Provide the (X, Y) coordinate of the cell's center where the given text is located.  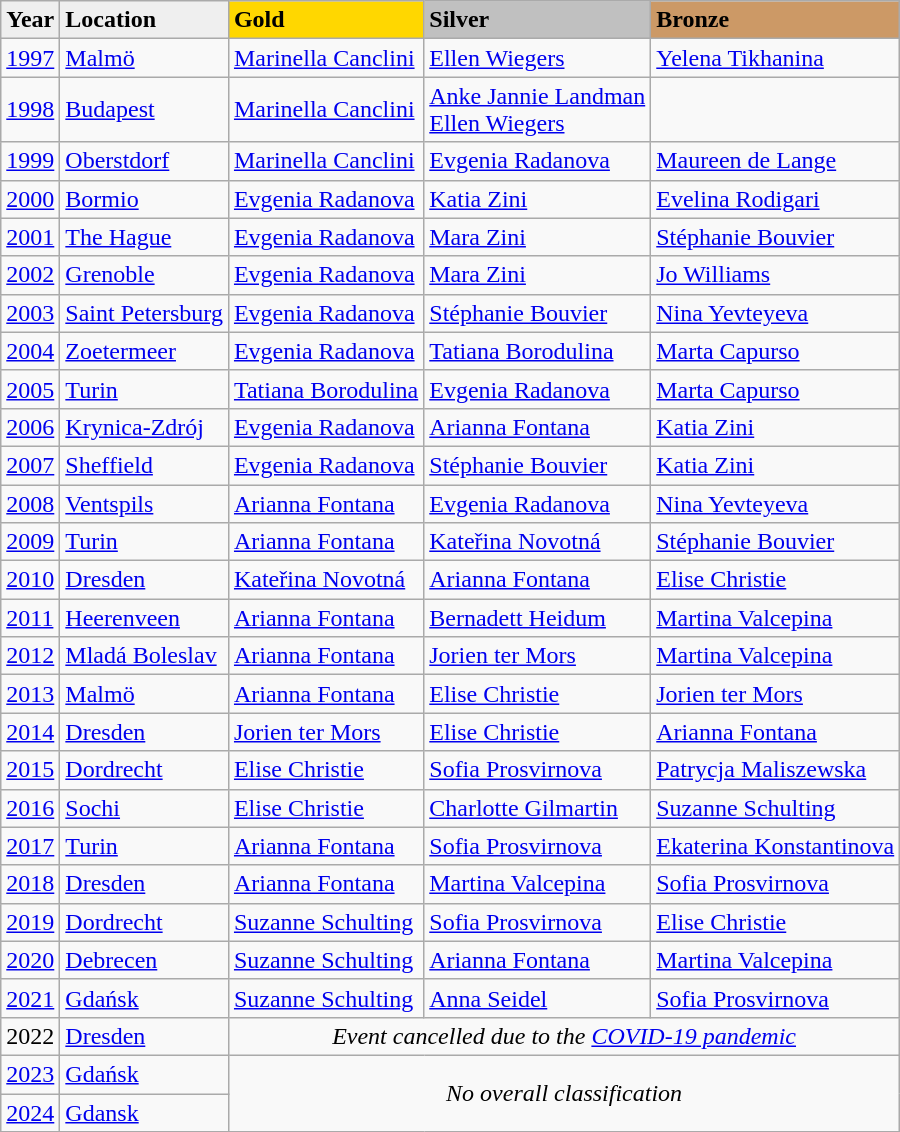
Evelina Rodigari (776, 199)
Saint Petersburg (144, 313)
2023 (30, 1074)
Bronze (776, 20)
Mladá Boleslav (144, 656)
2019 (30, 922)
2020 (30, 960)
2003 (30, 313)
Anke Jannie Landman Ellen Wiegers (538, 110)
Ekaterina Konstantinova (776, 846)
2011 (30, 618)
Ellen Wiegers (538, 58)
2004 (30, 351)
Year (30, 20)
Debrecen (144, 960)
Krynica-Zdrój (144, 427)
2018 (30, 884)
Silver (538, 20)
2005 (30, 389)
2009 (30, 542)
2017 (30, 846)
2001 (30, 237)
2014 (30, 732)
2015 (30, 770)
Maureen de Lange (776, 161)
Yelena Tikhanina (776, 58)
Zoetermeer (144, 351)
Grenoble (144, 275)
2013 (30, 694)
Sheffield (144, 465)
2012 (30, 656)
Heerenveen (144, 618)
2008 (30, 503)
2006 (30, 427)
No overall classification (564, 1093)
Location (144, 20)
2022 (30, 1036)
Budapest (144, 110)
2021 (30, 998)
Charlotte Gilmartin (538, 808)
2007 (30, 465)
2002 (30, 275)
1999 (30, 161)
Jo Williams (776, 275)
Event cancelled due to the COVID-19 pandemic (564, 1036)
2016 (30, 808)
Patrycja Maliszewska (776, 770)
Ventspils (144, 503)
2000 (30, 199)
2024 (30, 1113)
1997 (30, 58)
Bernadett Heidum (538, 618)
2010 (30, 580)
1998 (30, 110)
Bormio (144, 199)
Anna Seidel (538, 998)
Gdansk (144, 1113)
Gold (326, 20)
Oberstdorf (144, 161)
The Hague (144, 237)
Sochi (144, 808)
